Output the (X, Y) coordinate of the center of the cell containing the given text.  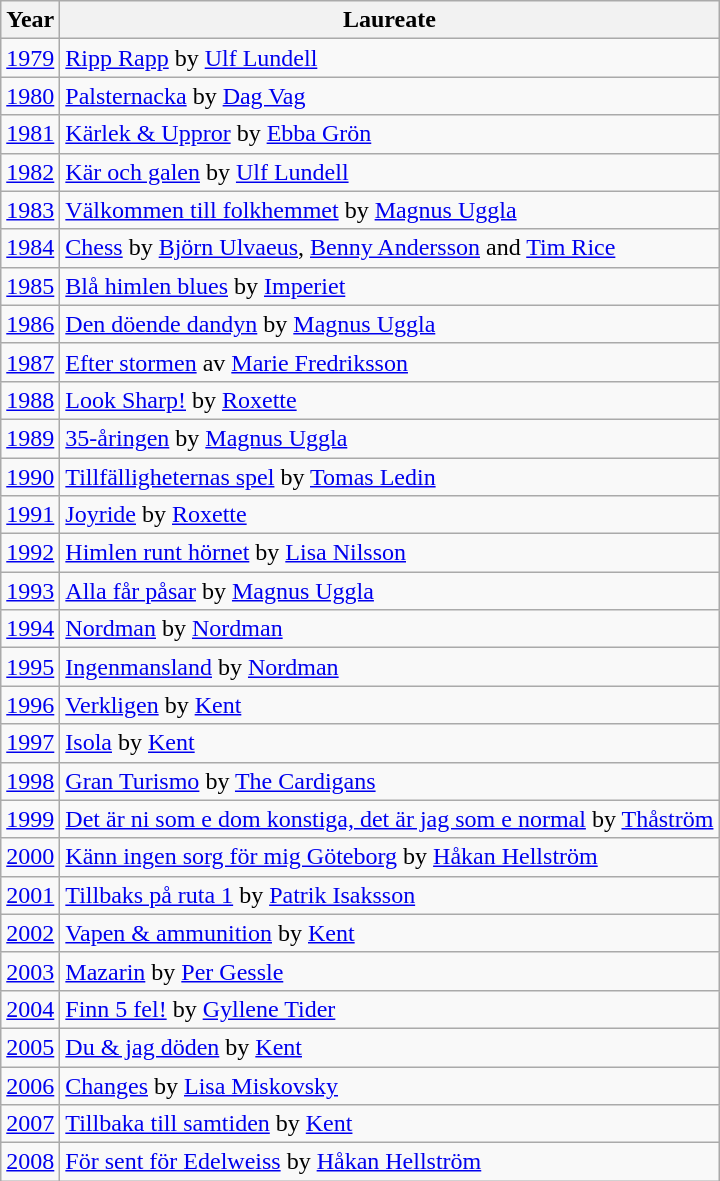
2007 (30, 1124)
Ripp Rapp by Ulf Lundell (390, 58)
Finn 5 fel! by Gyllene Tider (390, 1009)
Den döende dandyn by Magnus Uggla (390, 324)
Gran Turismo by The Cardigans (390, 781)
Joyride by Roxette (390, 515)
Palsternacka by Dag Vag (390, 96)
Year (30, 20)
Tillbaka till samtiden by Kent (390, 1124)
1986 (30, 324)
1979 (30, 58)
För sent för Edelweiss by Håkan Hellström (390, 1162)
Nordman by Nordman (390, 629)
1982 (30, 172)
1998 (30, 781)
2008 (30, 1162)
1980 (30, 96)
Känn ingen sorg för mig Göteborg by Håkan Hellström (390, 857)
Välkommen till folkhemmet by Magnus Uggla (390, 210)
1984 (30, 248)
Efter stormen av Marie Fredriksson (390, 362)
35-åringen by Magnus Uggla (390, 438)
1994 (30, 629)
Chess by Björn Ulvaeus, Benny Andersson and Tim Rice (390, 248)
Tillbaks på ruta 1 by Patrik Isaksson (390, 895)
Blå himlen blues by Imperiet (390, 286)
Kärlek & Uppror by Ebba Grön (390, 134)
1999 (30, 819)
1991 (30, 515)
1981 (30, 134)
Alla får påsar by Magnus Uggla (390, 591)
Himlen runt hörnet by Lisa Nilsson (390, 553)
Det är ni som e dom konstiga, det är jag som e normal by Thåström (390, 819)
Kär och galen by Ulf Lundell (390, 172)
2002 (30, 933)
2006 (30, 1085)
1987 (30, 362)
1996 (30, 705)
1995 (30, 667)
Look Sharp! by Roxette (390, 400)
1992 (30, 553)
1989 (30, 438)
2004 (30, 1009)
Changes by Lisa Miskovsky (390, 1085)
Verkligen by Kent (390, 705)
Ingenmansland by Nordman (390, 667)
1990 (30, 477)
1997 (30, 743)
1988 (30, 400)
Du & jag döden by Kent (390, 1047)
2000 (30, 857)
1983 (30, 210)
Laureate (390, 20)
1985 (30, 286)
2005 (30, 1047)
Isola by Kent (390, 743)
2003 (30, 971)
Mazarin by Per Gessle (390, 971)
Tillfälligheternas spel by Tomas Ledin (390, 477)
2001 (30, 895)
Vapen & ammunition by Kent (390, 933)
1993 (30, 591)
